Pinpoint the cell where the given text exists, returning its (x, y) midpoint coordinate. 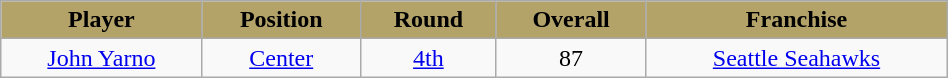
Seattle Seahawks (797, 58)
Position (281, 20)
4th (428, 58)
Center (281, 58)
John Yarno (102, 58)
Overall (570, 20)
Player (102, 20)
Round (428, 20)
Franchise (797, 20)
87 (570, 58)
